Detect which cell encompasses the target text, then output its (X, Y) center coordinate. 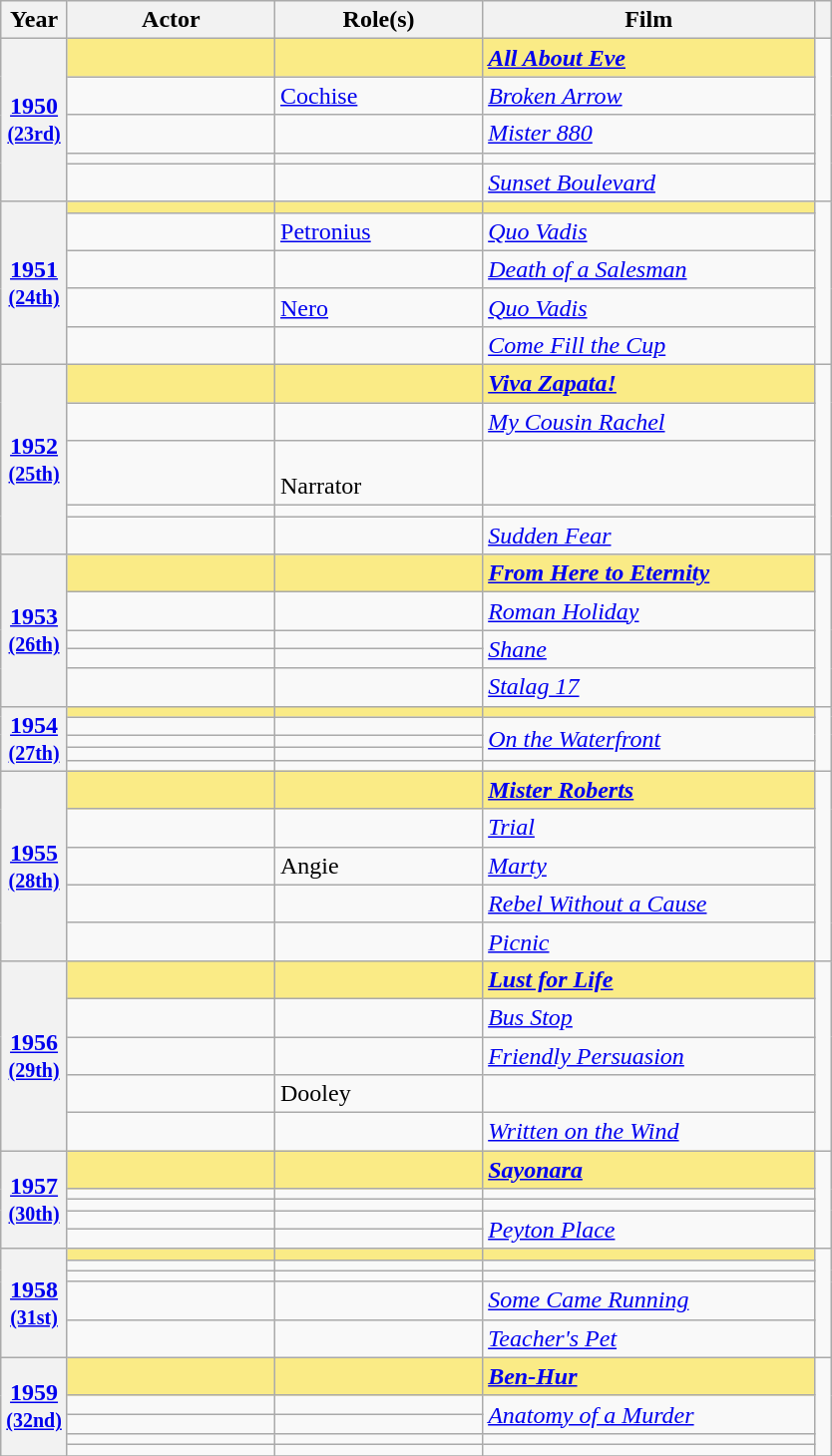
All About Eve (648, 58)
Angie (379, 866)
Some Came Running (648, 1300)
Cochise (379, 96)
1957 (30th) (34, 1200)
Lust for Life (648, 979)
Peyton Place (648, 1230)
Narrator (379, 473)
Come Fill the Cup (648, 345)
Anatomy of a Murder (648, 1414)
Stalag 17 (648, 687)
Nero (379, 307)
Ben-Hur (648, 1376)
Marty (648, 866)
On the Waterfront (648, 738)
Role(s) (379, 20)
From Here to Eternity (648, 573)
1950(23rd) (34, 120)
Shane (648, 649)
Viva Zapata! (648, 383)
Death of a Salesman (648, 269)
Teacher's Pet (648, 1338)
1959 (32nd) (34, 1406)
Mister Roberts (648, 790)
Film (648, 20)
Actor (171, 20)
Sudden Fear (648, 536)
Petronius (379, 231)
Year (34, 20)
Friendly Persuasion (648, 1056)
Mister 880 (648, 134)
My Cousin Rachel (648, 422)
Rebel Without a Cause (648, 904)
1954 (27th) (34, 738)
1952 (25th) (34, 459)
Dooley (379, 1094)
1958 (31st) (34, 1302)
Trial (648, 828)
Picnic (648, 941)
1953 (26th) (34, 630)
Sayonara (648, 1170)
Sunset Boulevard (648, 182)
Broken Arrow (648, 96)
Written on the Wind (648, 1132)
1955 (28th) (34, 866)
Bus Stop (648, 1017)
1951 (24th) (34, 283)
Roman Holiday (648, 611)
1956 (29th) (34, 1055)
